Output the [X, Y] coordinate of the center of the cell containing the given text.  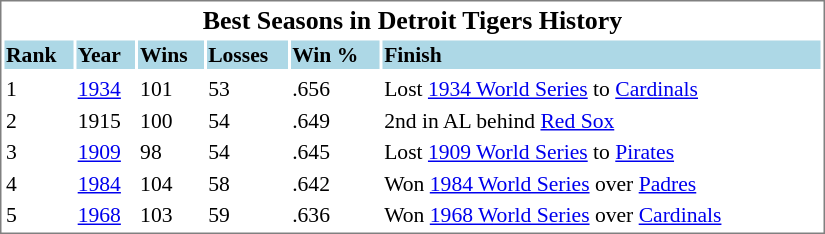
3 [38, 152]
Best Seasons in Detroit Tigers History [412, 20]
Wins [172, 54]
98 [172, 152]
1934 [106, 89]
4 [38, 184]
Lost 1909 World Series to Pirates [602, 152]
Year [106, 54]
53 [248, 89]
Losses [248, 54]
100 [172, 120]
1915 [106, 120]
104 [172, 184]
Lost 1934 World Series to Cardinals [602, 89]
Rank [38, 54]
1909 [106, 152]
2 [38, 120]
.642 [336, 184]
.645 [336, 152]
2nd in AL behind Red Sox [602, 120]
1 [38, 89]
.656 [336, 89]
1984 [106, 184]
Won 1968 World Series over Cardinals [602, 215]
101 [172, 89]
Finish [602, 54]
1968 [106, 215]
59 [248, 215]
.636 [336, 215]
Won 1984 World Series over Padres [602, 184]
58 [248, 184]
103 [172, 215]
Win % [336, 54]
.649 [336, 120]
5 [38, 215]
